Identify which cell holds the provided text, then report its (X, Y) central coordinate. 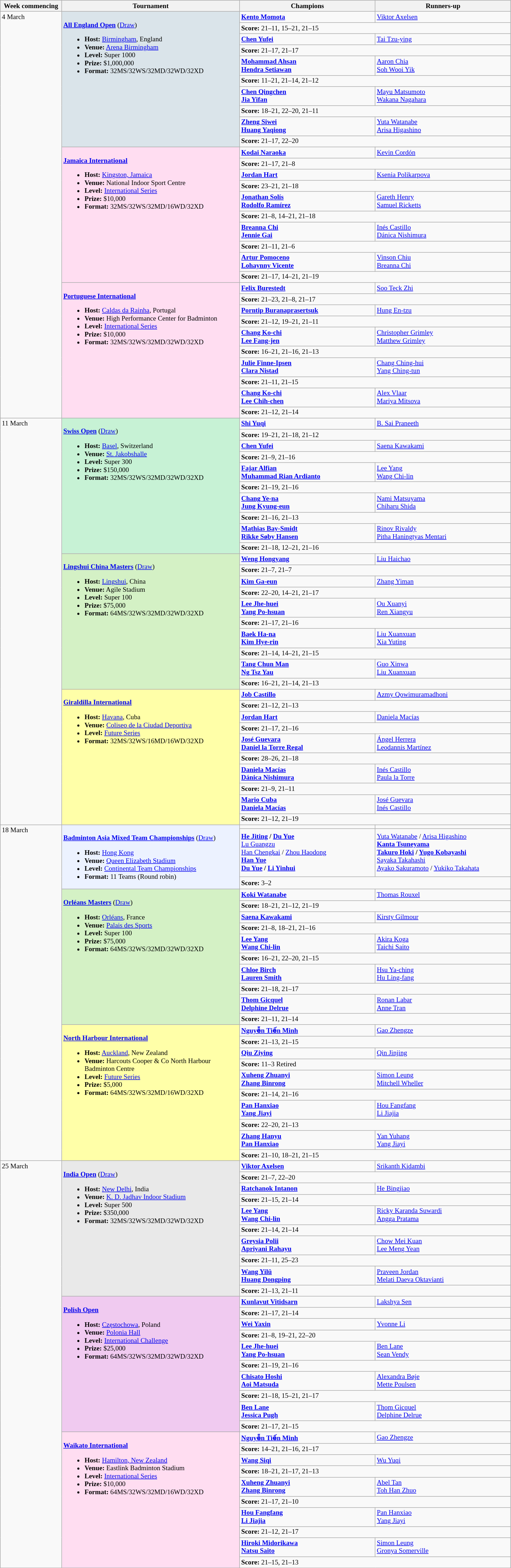
Ronan Labar Anne Tran (443, 1004)
Score: 23–21, 21–18 (375, 186)
Score: 21–11, 21–6 (375, 247)
Score: 21–11, 21–14 (375, 1019)
Tournament (151, 6)
Score: 21–17, 21–10 (375, 1502)
Wu Yuqi (443, 1460)
India Open (Draw)Host: New Delhi, IndiaVenue: K. D. Jadhav Indoor StadiumLevel: Super 500Prize: $350,000Format: 32MS/32WS/32MD/32WD/32XD (151, 1228)
Wei Yaxin (307, 1324)
Mathias Bay-Smidt Rikke Søby Hansen (307, 533)
Score: 21–11, 25–23 (375, 1260)
Soo Teck Zhi (443, 288)
25 March (31, 1364)
Ben Lane Jessica Pugh (307, 1411)
Gareth Henry Samuel Ricketts (443, 201)
Greysia Polii Apriyani Rahayu (307, 1245)
Mohammad Ahsan Hendra Setiawan (307, 66)
Score: 21–14, 14–21, 21–15 (375, 653)
Score: 21–10, 18–21, 21–15 (375, 1155)
Vinson Chiu Breanna Chi (443, 262)
Simon Leung Mitchell Wheller (443, 1079)
Inés Castillo Dánica Nishimura (443, 231)
Score: 22–20, 14–21, 21–17 (375, 593)
4 March (31, 215)
Score: 21–7, 21–7 (375, 570)
Score: 21–17, 21–14 (375, 1313)
Fajar Alfian Muhammad Rian Ardianto (307, 472)
Score: 21–13, 21–11 (375, 1291)
18 March (31, 993)
Breanna Chi Jennie Gai (307, 231)
Weng Hongyang (307, 559)
Daniela Macías Dánica Nishimura (307, 774)
Score: 21–12, 21–14 (375, 412)
Kevin Cordón (443, 153)
Liu Haichao (443, 559)
Chang Ye-na Jung Kyung-eun (307, 502)
Simon Leung Gronya Somerville (443, 1547)
Guo Xinwa Liu Xuanxuan (443, 668)
Ksenia Polikarpova (443, 175)
Mario Cuba Daniela Macías (307, 804)
Nami Matsuyama Chiharu Shida (443, 502)
Jonathan Solís Rodolfo Ramírez (307, 201)
Giraldilla InternationalHost: Havana, CubaVenue: Coliseo de la Ciudad DeportivaLevel: Future SeriesFormat: 32MS/32WS/16MD/16WD/32XD (151, 757)
Score: 21–18, 21–17 (375, 989)
11 March (31, 621)
Akira Koga Taichi Saito (443, 943)
Zhang Hanyu Pan Hanxiao (307, 1140)
Score: 21–13, 21–15 (375, 1042)
B. Sai Praneeth (443, 424)
Ben Lane Sean Vendy (443, 1351)
Score: 16–21, 22–20, 21–15 (375, 959)
Score: 19–21, 21–18, 21–12 (375, 435)
Abel Tan Toh Han Zhuo (443, 1486)
Score: 21–18, 12–21, 21–16 (375, 548)
Ricky Karanda Suwardi Angga Pratama (443, 1215)
Zhang Yiman (443, 582)
Score: 21–15, 21–14 (375, 1200)
Yuta Watanabe / Arisa Higashino Kanta Tsuneyama Takuro Hoki / Yugo Kobayashi Sayaka Takahashi Ayako Sakuramoto / Yukiko Takahata (443, 852)
Yuta Watanabe Arisa Higashino (443, 126)
Score: 18–21, 22–20, 21–11 (375, 111)
Porntip Buranaprasertsuk (307, 310)
Chang Ko-chi Lee Fang-jen (307, 337)
Ratchanok Intanon (307, 1189)
Score: 21–12, 21–17 (375, 1532)
Week commencing (31, 6)
Zheng Siwei Huang Yaqiong (307, 126)
Mayu Matsumoto Wakana Nagahara (443, 96)
Score: 21–9, 21–16 (375, 457)
Chang Ching-hui Yang Ching-tun (443, 367)
Champions (307, 6)
José Guevara Inés Castillo (443, 804)
Praveen Jordan Melati Daeva Oktavianti (443, 1276)
Score: 18–21, 21–12, 21–19 (375, 906)
Score: 11–3 Retired (375, 1064)
Liu Xuanxuan Xia Yuting (443, 638)
Score: 21–8, 14–21, 21–18 (375, 216)
Rinov Rivaldy Pitha Haningtyas Mentari (443, 533)
Srikanth Kidambi (443, 1166)
Score: 21–14, 21–14 (375, 1230)
Tang Chun Man Ng Tsz Yau (307, 668)
Christopher Grimley Matthew Grimley (443, 337)
Score: 3–2 (375, 883)
Score: 21–17, 21–17 (375, 50)
Ángel Herrera Leodannis Martínez (443, 743)
Job Castillo (307, 695)
Ou Xuanyi Ren Xiangyu (443, 608)
Kodai Naraoka (307, 153)
Baek Ha-na Kim Hye-rin (307, 638)
Score: 21–8, 19–21, 22–20 (375, 1335)
Score: 16–21, 21–14, 21–13 (375, 684)
Score: 21–23, 21–8, 21–17 (375, 299)
Tai Tzu-ying (443, 39)
He Jiting / Du Yue Lu Guangzu Han Chengkai / Zhou Haodong Han Yue Du Yue / Li Yinhui (307, 852)
Score: 21–11, 21–15 (375, 382)
Score: 16–21, 21–16, 21–13 (375, 352)
Runners-up (443, 6)
Score: 21–17, 21–15 (375, 1426)
Qiu Ziying (307, 1053)
Score: 21–18, 15–21, 21–17 (375, 1396)
José Guevara Daniel la Torre Regal (307, 743)
Score: 21–9, 21–11 (375, 789)
Chisato Hoshi Aoi Matsuda (307, 1381)
Hung En-tzu (443, 310)
Score: 21–12, 21–19 (375, 819)
Chloe Birch Lauren Smith (307, 973)
Julie Finne-Ipsen Clara Nistad (307, 367)
Chow Mei Kuan Lee Meng Yean (443, 1245)
Score: 21–7, 22–20 (375, 1178)
Score: 21–17, 14–21, 21–19 (375, 277)
Polish OpenHost: Częstochowa, PolandVenue: Polonia HallLevel: International ChallengePrize: $25,000Format: 64MS/32WS/32MD/32WD/32XD (151, 1364)
Aaron Chia Soh Wooi Yik (443, 66)
Score: 18–21, 21–17, 21–13 (375, 1472)
Wang Siqi (307, 1460)
Chang Ko-chi Lee Chih-chen (307, 397)
Score: 14–21, 21–16, 21–17 (375, 1449)
Qin Jinjing (443, 1053)
Lakshya Sen (443, 1302)
Wang Yilü Huang Dongping (307, 1276)
Score: 21–17, 21–8 (375, 164)
Score: 21–12, 19–21, 21–11 (375, 322)
Alex Vlaar Mariya Mitsova (443, 397)
Swiss Open (Draw)Host: Basel, SwitzerlandVenue: St. JakobshalleLevel: Super 300Prize: $150,000Format: 32MS/32WS/32MD/32WD/32XD (151, 486)
Hsu Ya-ching Hu Ling-fang (443, 973)
Koki Watanabe (307, 895)
All England Open (Draw)Host: Birmingham, EnglandVenue: Arena BirminghamLevel: Super 1000Prize: $1,000,000Format: 32MS/32WS/32MD/32WD/32XD (151, 79)
Score: 11–21, 21–14, 21–12 (375, 81)
Kunlavut Vitidsarn (307, 1302)
Score: 22–20, 21–13 (375, 1125)
Daniela Macías (443, 717)
Yvonne Li (443, 1324)
Artur Pomoceno Lohaynny Vicente (307, 262)
Kim Ga-eun (307, 582)
Yan Yuhang Yang Jiayi (443, 1140)
Orléans Masters (Draw)Host: Orléans, FranceVenue: Palais des SportsLevel: Super 100Prize: $75,000Format: 64MS/32WS/32MD/32WD/32XD (151, 957)
Shi Yuqi (307, 424)
Lingshui China Masters (Draw)Host: Lingshui, ChinaVenue: Agile StadiumLevel: Super 100Prize: $75,000Format: 64MS/32WS/32MD/32WD/32XD (151, 621)
Kirsty Gilmour (443, 917)
He Bingjiao (443, 1189)
Azmy Qowimuramadhoni (443, 695)
Thomas Rouxel (443, 895)
Score: 21–11, 15–21, 21–15 (375, 28)
Felix Burestedt (307, 288)
Score: 21–12, 21–13 (375, 706)
Score: 21–8, 18–21, 21–16 (375, 928)
Score: 21–15, 21–13 (375, 1562)
Chen Qingchen Jia Yifan (307, 96)
Score: 21–16, 21–13 (375, 518)
Hiroki Midorikawa Natsu Saito (307, 1547)
Score: 21–17, 22–20 (375, 141)
Score: 21–14, 21–16 (375, 1095)
Inés Castillo Paula la Torre (443, 774)
Alexandra Bøje Mette Poulsen (443, 1381)
Kento Momota (307, 17)
Score: 28–26, 21–18 (375, 758)
